Determine the [x, y] coordinate at the center of the cell enclosing the given text.  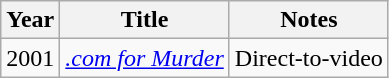
Title [145, 20]
Direct-to-video [308, 58]
.com for Murder [145, 58]
2001 [30, 58]
Notes [308, 20]
Year [30, 20]
